Return the (x, y) coordinate for the center point of the cell that contains the specified text.  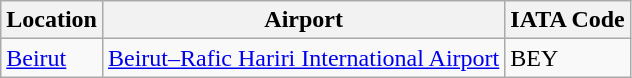
Beirut–Rafic Hariri International Airport (303, 58)
Location (52, 20)
BEY (568, 58)
Beirut (52, 58)
IATA Code (568, 20)
Airport (303, 20)
